Pinpoint the cell where the given text exists, returning its (X, Y) midpoint coordinate. 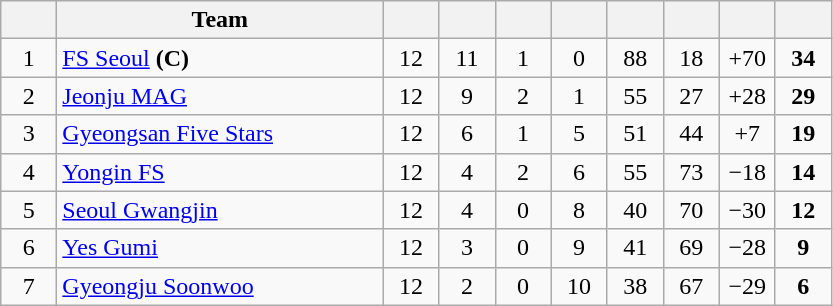
10 (579, 286)
8 (579, 210)
Jeonju MAG (220, 96)
+7 (747, 134)
+28 (747, 96)
Yongin FS (220, 172)
44 (691, 134)
70 (691, 210)
Gyeongju Soonwoo (220, 286)
Team (220, 20)
−28 (747, 248)
−30 (747, 210)
67 (691, 286)
Seoul Gwangjin (220, 210)
−18 (747, 172)
69 (691, 248)
88 (635, 58)
FS Seoul (C) (220, 58)
73 (691, 172)
19 (803, 134)
−29 (747, 286)
38 (635, 286)
29 (803, 96)
27 (691, 96)
34 (803, 58)
18 (691, 58)
Gyeongsan Five Stars (220, 134)
11 (467, 58)
51 (635, 134)
7 (29, 286)
+70 (747, 58)
Yes Gumi (220, 248)
40 (635, 210)
14 (803, 172)
41 (635, 248)
